Search for the cell housing the specified text and yield its (x, y) center coordinate. 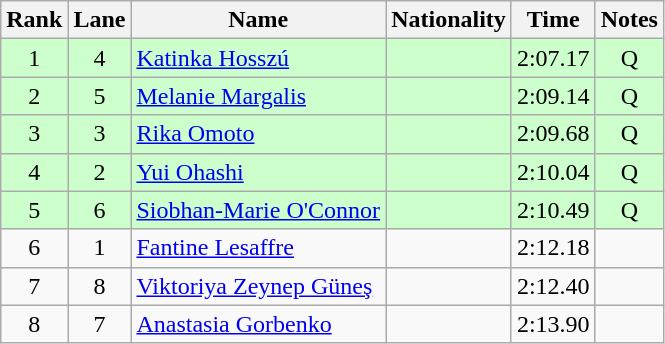
Nationality (449, 20)
2:09.14 (553, 96)
Fantine Lesaffre (258, 248)
2:09.68 (553, 134)
Viktoriya Zeynep Güneş (258, 286)
2:12.40 (553, 286)
Siobhan-Marie O'Connor (258, 210)
Notes (629, 20)
2:12.18 (553, 248)
Yui Ohashi (258, 172)
Name (258, 20)
2:13.90 (553, 324)
Anastasia Gorbenko (258, 324)
2:10.49 (553, 210)
Time (553, 20)
2:07.17 (553, 58)
Lane (100, 20)
Melanie Margalis (258, 96)
Rika Omoto (258, 134)
Katinka Hosszú (258, 58)
2:10.04 (553, 172)
Rank (34, 20)
